For the text-containing cell, return its midpoint in [x, y] coordinate format. 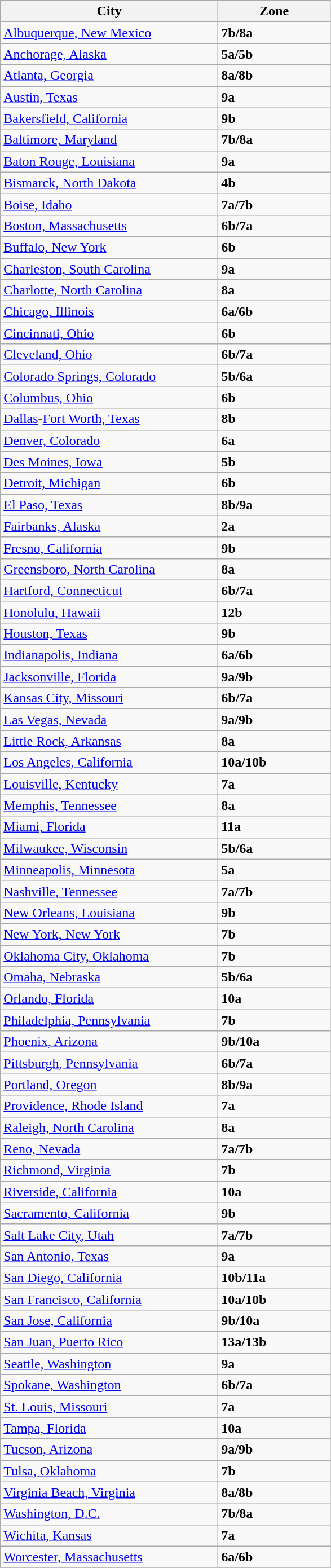
Virginia Beach, Virginia [109, 1492]
San Diego, California [109, 1278]
Baton Rouge, Louisiana [109, 161]
Omaha, Nebraska [109, 977]
5a [274, 870]
Dallas-Fort Worth, Texas [109, 419]
Wichita, Kansas [109, 1535]
Boston, Massachusetts [109, 226]
Louisville, Kentucky [109, 784]
El Paso, Texas [109, 505]
New York, New York [109, 934]
Cleveland, Ohio [109, 355]
2a [274, 526]
Baltimore, Maryland [109, 140]
Detroit, Michigan [109, 483]
Zone [274, 11]
Reno, Nevada [109, 1149]
Columbus, Ohio [109, 398]
Fairbanks, Alaska [109, 526]
Nashville, Tennessee [109, 891]
Bismarck, North Dakota [109, 183]
Kansas City, Missouri [109, 698]
Worcester, Massachusetts [109, 1557]
Indianapolis, Indiana [109, 655]
Salt Lake City, Utah [109, 1235]
Memphis, Tennessee [109, 805]
Hartford, Connecticut [109, 591]
San Antonio, Texas [109, 1256]
Portland, Oregon [109, 1085]
Cincinnati, Ohio [109, 333]
San Juan, Puerto Rico [109, 1342]
Las Vegas, Nevada [109, 720]
5a/5b [274, 54]
Denver, Colorado [109, 441]
Charleston, South Carolina [109, 269]
Bakersfield, California [109, 118]
Atlanta, Georgia [109, 76]
Honolulu, Hawaii [109, 612]
Minneapolis, Minnesota [109, 870]
St. Louis, Missouri [109, 1407]
Anchorage, Alaska [109, 54]
Little Rock, Arkansas [109, 741]
San Jose, California [109, 1321]
Boise, Idaho [109, 204]
City [109, 11]
Austin, Texas [109, 97]
Milwaukee, Wisconsin [109, 848]
Seattle, Washington [109, 1364]
Buffalo, New York [109, 247]
Sacramento, California [109, 1213]
Tulsa, Oklahoma [109, 1471]
4b [274, 183]
6a [274, 441]
Spokane, Washington [109, 1385]
Philadelphia, Pennsylvania [109, 1020]
Providence, Rhode Island [109, 1106]
Houston, Texas [109, 634]
Raleigh, North Carolina [109, 1127]
Tampa, Florida [109, 1428]
Phoenix, Arizona [109, 1042]
New Orleans, Louisiana [109, 913]
10b/11a [274, 1278]
12b [274, 612]
Orlando, Florida [109, 999]
Miami, Florida [109, 827]
Tucson, Arizona [109, 1450]
Pittsburgh, Pennsylvania [109, 1063]
Oklahoma City, Oklahoma [109, 956]
Albuquerque, New Mexico [109, 33]
Los Angeles, California [109, 763]
Jacksonville, Florida [109, 677]
Des Moines, Iowa [109, 462]
San Francisco, California [109, 1299]
Charlotte, North Carolina [109, 290]
13a/13b [274, 1342]
Washington, D.C. [109, 1514]
Riverside, California [109, 1192]
5b [274, 462]
Greensboro, North Carolina [109, 569]
Chicago, Illinois [109, 312]
Fresno, California [109, 548]
Richmond, Virginia [109, 1170]
8b [274, 419]
11a [274, 827]
Colorado Springs, Colorado [109, 376]
